Find where the given text appears and provide that cell's center as [X, Y] coordinate. 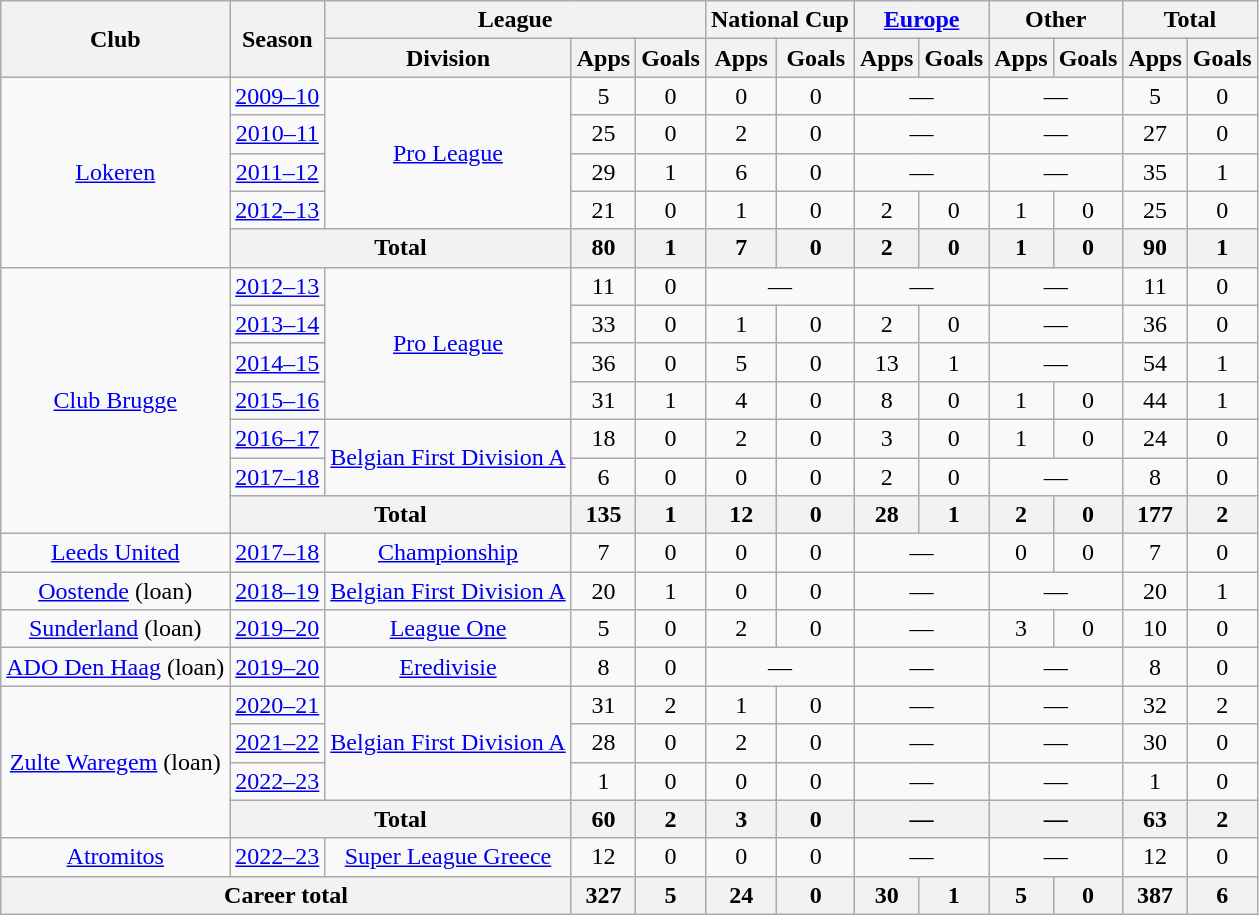
63 [1155, 819]
Club Brugge [116, 400]
13 [887, 362]
27 [1155, 134]
Championship [448, 553]
2009–10 [278, 96]
Other [1056, 20]
29 [603, 172]
177 [1155, 515]
2010–11 [278, 134]
32 [1155, 705]
90 [1155, 248]
135 [603, 515]
League One [448, 629]
Lokeren [116, 172]
2015–16 [278, 400]
2011–12 [278, 172]
54 [1155, 362]
Super League Greece [448, 857]
2018–19 [278, 591]
21 [603, 210]
2016–17 [278, 438]
Atromitos [116, 857]
ADO Den Haag (loan) [116, 667]
Oostende (loan) [116, 591]
League [516, 20]
2013–14 [278, 324]
Zulte Waregem (loan) [116, 762]
4 [741, 400]
Career total [286, 895]
2021–22 [278, 743]
10 [1155, 629]
National Cup [780, 20]
Club [116, 39]
18 [603, 438]
35 [1155, 172]
Season [278, 39]
387 [1155, 895]
Sunderland (loan) [116, 629]
33 [603, 324]
Europe [922, 20]
2014–15 [278, 362]
327 [603, 895]
60 [603, 819]
Division [448, 58]
80 [603, 248]
Eredivisie [448, 667]
44 [1155, 400]
2020–21 [278, 705]
Leeds United [116, 553]
